Locate the cell with the specified text and output its (X, Y) center coordinate. 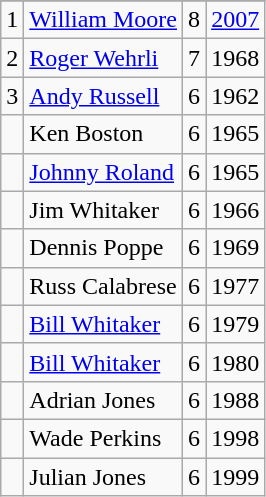
1980 (236, 362)
1977 (236, 286)
1999 (236, 477)
2007 (236, 20)
1988 (236, 400)
8 (194, 20)
William Moore (104, 20)
1998 (236, 438)
1979 (236, 324)
Wade Perkins (104, 438)
1962 (236, 96)
3 (12, 96)
Dennis Poppe (104, 248)
Roger Wehrli (104, 58)
1968 (236, 58)
2 (12, 58)
1966 (236, 210)
Julian Jones (104, 477)
7 (194, 58)
1969 (236, 248)
Adrian Jones (104, 400)
Andy Russell (104, 96)
Jim Whitaker (104, 210)
Ken Boston (104, 134)
Johnny Roland (104, 172)
Russ Calabrese (104, 286)
1 (12, 20)
